Search for the cell housing the specified text and yield its [x, y] center coordinate. 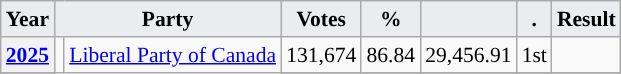
Year [28, 19]
% [390, 19]
. [534, 19]
Liberal Party of Canada [172, 55]
Result [586, 19]
131,674 [321, 55]
Party [168, 19]
86.84 [390, 55]
29,456.91 [468, 55]
2025 [28, 55]
Votes [321, 19]
1st [534, 55]
